Detect which cell encompasses the target text, then output its (x, y) center coordinate. 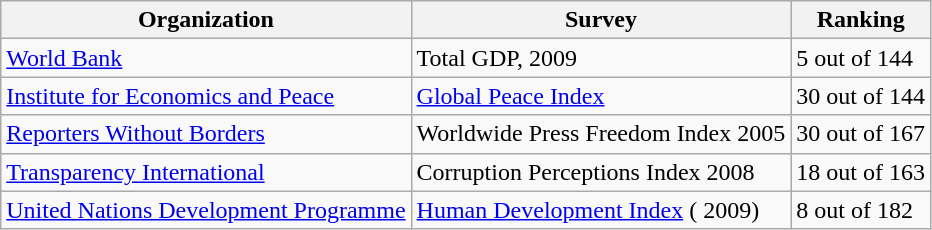
World Bank (206, 58)
18 out of 163 (861, 172)
30 out of 144 (861, 96)
5 out of 144 (861, 58)
Human Development Index ( 2009) (601, 210)
Worldwide Press Freedom Index 2005 (601, 134)
Institute for Economics and Peace (206, 96)
United Nations Development Programme (206, 210)
8 out of 182 (861, 210)
Organization (206, 20)
Transparency International (206, 172)
Reporters Without Borders (206, 134)
30 out of 167 (861, 134)
Total GDP, 2009 (601, 58)
Survey (601, 20)
Corruption Perceptions Index 2008 (601, 172)
Ranking (861, 20)
Global Peace Index (601, 96)
